Return the [x, y] coordinate for the center point of the cell that contains the specified text.  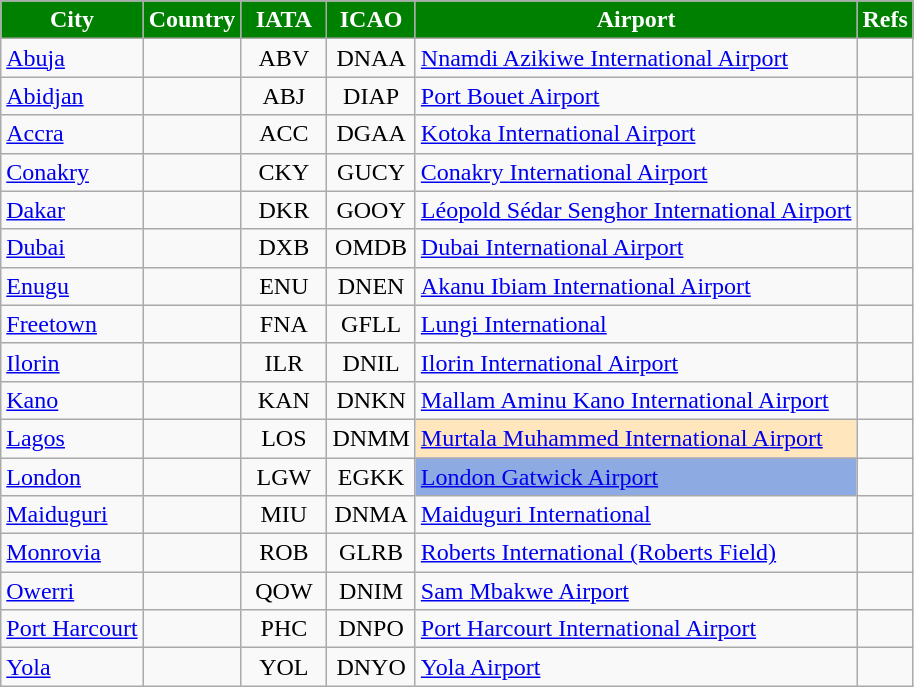
ICAO [371, 20]
KAN [284, 400]
London Gatwick Airport [636, 477]
Maiduguri [72, 515]
ABJ [284, 96]
Abidjan [72, 96]
Kano [72, 400]
DGAA [371, 134]
Port Bouet Airport [636, 96]
DKR [284, 210]
Léopold Sédar Senghor International Airport [636, 210]
Mallam Aminu Kano International Airport [636, 400]
Conakry [72, 172]
Port Harcourt International Airport [636, 629]
LOS [284, 438]
Airport [636, 20]
Refs [885, 20]
ILR [284, 362]
DNMM [371, 438]
ACC [284, 134]
Conakry International Airport [636, 172]
Freetown [72, 324]
OMDB [371, 248]
PHC [284, 629]
Yola [72, 667]
DNMA [371, 515]
ABV [284, 58]
DNIM [371, 591]
FNA [284, 324]
Nnamdi Azikiwe International Airport [636, 58]
Country [192, 20]
Monrovia [72, 553]
Lagos [72, 438]
Ilorin International Airport [636, 362]
GOOY [371, 210]
DNPO [371, 629]
DXB [284, 248]
Abuja [72, 58]
QOW [284, 591]
GLRB [371, 553]
IATA [284, 20]
Accra [72, 134]
MIU [284, 515]
DNAA [371, 58]
City [72, 20]
Dubai International Airport [636, 248]
DNKN [371, 400]
Sam Mbakwe Airport [636, 591]
Lungi International [636, 324]
Port Harcourt [72, 629]
Murtala Muhammed International Airport [636, 438]
LGW [284, 477]
ENU [284, 286]
DNIL [371, 362]
Owerri [72, 591]
Roberts International (Roberts Field) [636, 553]
Enugu [72, 286]
London [72, 477]
Maiduguri International [636, 515]
YOL [284, 667]
Dakar [72, 210]
GFLL [371, 324]
Ilorin [72, 362]
Kotoka International Airport [636, 134]
ROB [284, 553]
EGKK [371, 477]
GUCY [371, 172]
DNEN [371, 286]
Akanu Ibiam International Airport [636, 286]
DIAP [371, 96]
Yola Airport [636, 667]
DNYO [371, 667]
Dubai [72, 248]
CKY [284, 172]
